Determine the (x, y) coordinate at the center of the cell enclosing the given text.  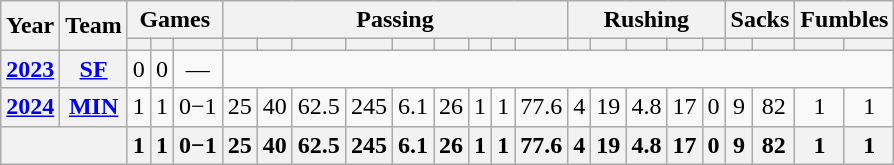
Games (174, 20)
Year (30, 26)
Passing (395, 20)
SF (94, 69)
2023 (30, 69)
Rushing (646, 20)
2024 (30, 107)
Sacks (760, 20)
Fumbles (844, 20)
MIN (94, 107)
Team (94, 26)
— (198, 69)
